Pinpoint the cell where the given text exists, returning its (x, y) midpoint coordinate. 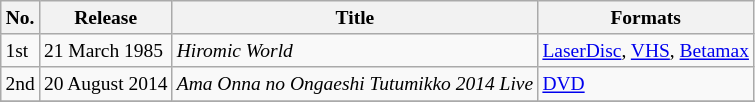
LaserDisc, VHS, Betamax (646, 50)
DVD (646, 84)
Ama Onna no Ongaeshi Tutumikko 2014 Live (355, 84)
Formats (646, 18)
Title (355, 18)
20 August 2014 (106, 84)
No. (20, 18)
Hiromic World (355, 50)
Release (106, 18)
1st (20, 50)
2nd (20, 84)
21 March 1985 (106, 50)
